Determine the (x, y) coordinate at the center of the cell enclosing the given text.  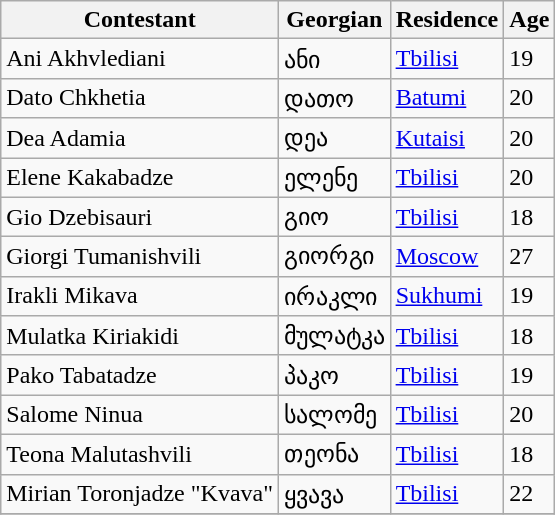
მულატკა (335, 336)
Ani Akhvlediani (140, 59)
Salome Ninua (140, 415)
27 (530, 257)
Irakli Mikava (140, 296)
თეონა (335, 454)
Pako Tabatadze (140, 375)
Dato Chkhetia (140, 98)
გიორგი (335, 257)
Georgian (335, 20)
Contestant (140, 20)
ყვავა (335, 494)
Teona Malutashvili (140, 454)
Giorgi Tumanishvili (140, 257)
Moscow (447, 257)
დათო (335, 98)
ელენე (335, 178)
Dea Adamia (140, 138)
Kutaisi (447, 138)
გიო (335, 217)
Batumi (447, 98)
22 (530, 494)
სალომე (335, 415)
პაკო (335, 375)
Mirian Toronjadze "Kvava" (140, 494)
დეა (335, 138)
Sukhumi (447, 296)
ირაკლი (335, 296)
ანი (335, 59)
Mulatka Kiriakidi (140, 336)
Gio Dzebisauri (140, 217)
Residence (447, 20)
Age (530, 20)
Elene Kakabadze (140, 178)
